Provide the (x, y) coordinate of the cell's center where the given text is located.  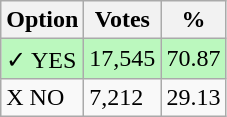
17,545 (122, 59)
Votes (122, 20)
✓ YES (42, 59)
X NO (42, 97)
29.13 (194, 97)
7,212 (122, 97)
Option (42, 20)
% (194, 20)
70.87 (194, 59)
